Capture the cell that displays the provided text and extract its (x, y) central coordinate. 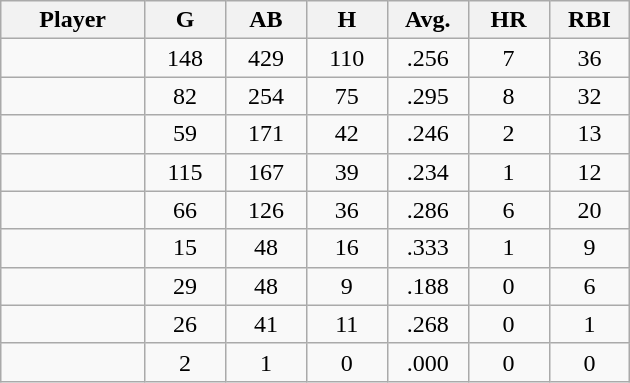
32 (590, 96)
G (186, 20)
AB (266, 20)
429 (266, 58)
254 (266, 96)
115 (186, 172)
RBI (590, 20)
41 (266, 324)
66 (186, 210)
42 (346, 134)
15 (186, 248)
82 (186, 96)
110 (346, 58)
.000 (428, 362)
13 (590, 134)
29 (186, 286)
Avg. (428, 20)
16 (346, 248)
11 (346, 324)
20 (590, 210)
75 (346, 96)
167 (266, 172)
7 (508, 58)
.295 (428, 96)
.333 (428, 248)
.268 (428, 324)
171 (266, 134)
.188 (428, 286)
8 (508, 96)
12 (590, 172)
26 (186, 324)
.246 (428, 134)
H (346, 20)
148 (186, 58)
.286 (428, 210)
39 (346, 172)
.256 (428, 58)
126 (266, 210)
Player (73, 20)
.234 (428, 172)
HR (508, 20)
59 (186, 134)
